Return the [x, y] coordinate for the center point of the cell that contains the specified text.  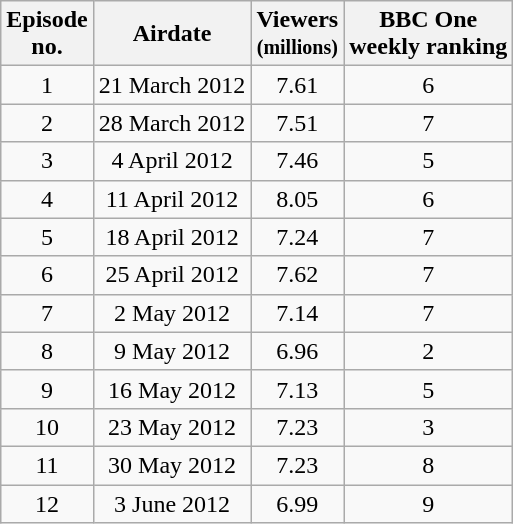
21 March 2012 [172, 85]
7.62 [298, 275]
7.14 [298, 313]
Viewers(millions) [298, 34]
9 May 2012 [172, 351]
8.05 [298, 199]
3 June 2012 [172, 503]
6.99 [298, 503]
4 [47, 199]
2 May 2012 [172, 313]
7.13 [298, 389]
1 [47, 85]
7.61 [298, 85]
7.24 [298, 237]
6.96 [298, 351]
Episodeno. [47, 34]
12 [47, 503]
BBC Oneweekly ranking [428, 34]
23 May 2012 [172, 427]
10 [47, 427]
11 [47, 465]
7.51 [298, 123]
25 April 2012 [172, 275]
30 May 2012 [172, 465]
7.46 [298, 161]
4 April 2012 [172, 161]
Airdate [172, 34]
28 March 2012 [172, 123]
11 April 2012 [172, 199]
16 May 2012 [172, 389]
18 April 2012 [172, 237]
